Capture the cell that displays the provided text and extract its [x, y] central coordinate. 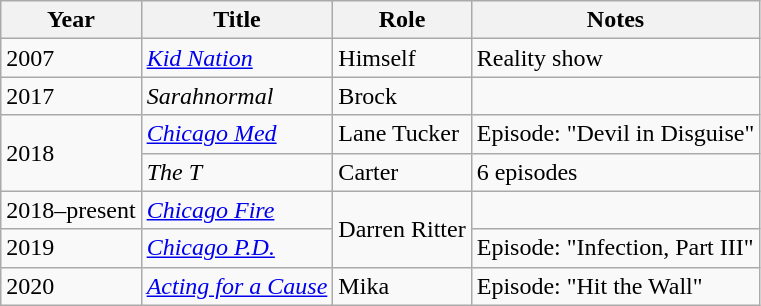
Chicago Fire [237, 210]
2007 [71, 58]
Episode: "Hit the Wall" [616, 286]
Role [402, 20]
Title [237, 20]
2020 [71, 286]
Year [71, 20]
Chicago Med [237, 134]
Himself [402, 58]
2017 [71, 96]
Sarahnormal [237, 96]
2019 [71, 248]
Kid Nation [237, 58]
Notes [616, 20]
Darren Ritter [402, 229]
Mika [402, 286]
Chicago P.D. [237, 248]
6 episodes [616, 172]
Reality show [616, 58]
Lane Tucker [402, 134]
2018 [71, 153]
Episode: "Devil in Disguise" [616, 134]
Brock [402, 96]
2018–present [71, 210]
Carter [402, 172]
Acting for a Cause [237, 286]
The T [237, 172]
Episode: "Infection, Part III" [616, 248]
